Identify which cell holds the provided text, then report its [X, Y] central coordinate. 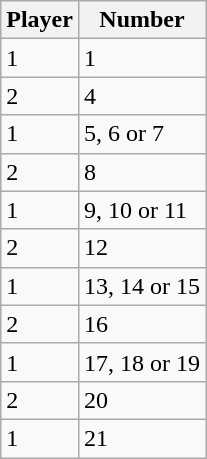
Number [142, 20]
9, 10 or 11 [142, 210]
5, 6 or 7 [142, 134]
4 [142, 96]
21 [142, 438]
Player [40, 20]
20 [142, 400]
12 [142, 248]
16 [142, 324]
8 [142, 172]
13, 14 or 15 [142, 286]
17, 18 or 19 [142, 362]
